Extract the (x, y) coordinate from the center of the cell holding the provided text.  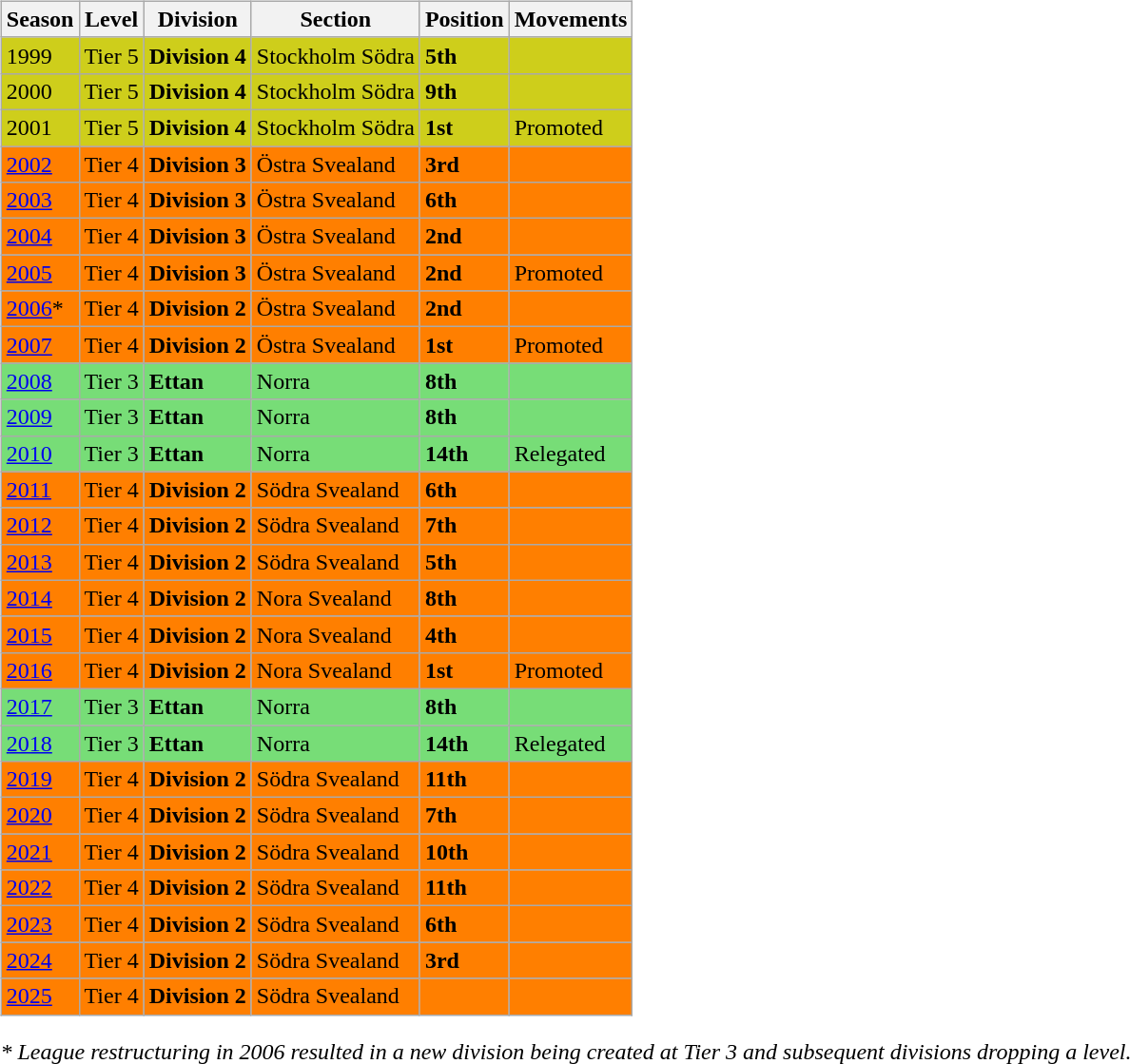
2008 (40, 381)
Division (198, 19)
2022 (40, 888)
2001 (40, 127)
2002 (40, 164)
2018 (40, 743)
2000 (40, 91)
2014 (40, 598)
2019 (40, 780)
2023 (40, 924)
2010 (40, 454)
10th (464, 852)
2003 (40, 201)
2025 (40, 996)
2009 (40, 417)
1999 (40, 55)
2007 (40, 345)
2017 (40, 706)
Level (111, 19)
Section (335, 19)
Movements (571, 19)
2024 (40, 960)
2016 (40, 670)
Season (40, 19)
2020 (40, 816)
2004 (40, 237)
2005 (40, 273)
2012 (40, 526)
9th (464, 91)
4th (464, 634)
2015 (40, 634)
Position (464, 19)
2021 (40, 852)
2006* (40, 309)
2011 (40, 490)
2013 (40, 562)
